Search for the cell housing the specified text and yield its [X, Y] center coordinate. 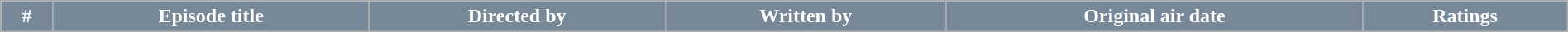
Ratings [1465, 16]
Written by [806, 16]
Original air date [1154, 16]
Directed by [517, 16]
Episode title [211, 16]
# [27, 16]
